Provide the [X, Y] coordinate of the cell's center where the given text is located.  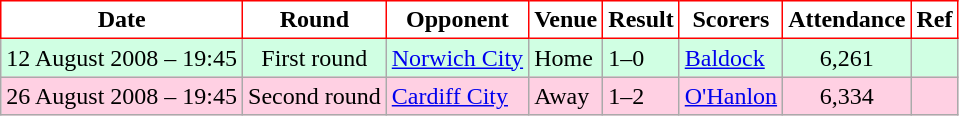
Ref [934, 20]
Away [566, 96]
Opponent [457, 20]
First round [315, 58]
6,334 [847, 96]
Attendance [847, 20]
Norwich City [457, 58]
1–2 [641, 96]
Scorers [730, 20]
Date [122, 20]
Venue [566, 20]
Result [641, 20]
12 August 2008 – 19:45 [122, 58]
Cardiff City [457, 96]
6,261 [847, 58]
1–0 [641, 58]
Round [315, 20]
O'Hanlon [730, 96]
26 August 2008 – 19:45 [122, 96]
Baldock [730, 58]
Home [566, 58]
Second round [315, 96]
